Determine the (x, y) coordinate at the center of the cell enclosing the given text.  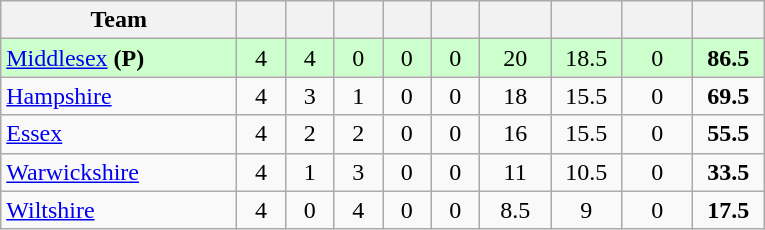
18 (516, 96)
9 (586, 210)
20 (516, 58)
69.5 (728, 96)
86.5 (728, 58)
8.5 (516, 210)
Middlesex (P) (119, 58)
Wiltshire (119, 210)
10.5 (586, 172)
18.5 (586, 58)
33.5 (728, 172)
Team (119, 20)
55.5 (728, 134)
Warwickshire (119, 172)
11 (516, 172)
Essex (119, 134)
Hampshire (119, 96)
17.5 (728, 210)
16 (516, 134)
